Scan for the cell matching the given text and deliver its [x, y] coordinate at center. 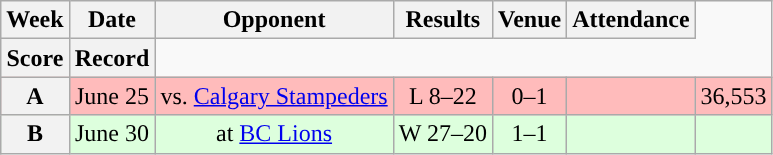
A [35, 96]
at BC Lions [274, 134]
vs. Calgary Stampeders [274, 96]
June 25 [112, 96]
0–1 [529, 96]
Date [112, 20]
36,553 [734, 96]
June 30 [112, 134]
W 27–20 [442, 134]
Results [442, 20]
Opponent [274, 20]
Week [35, 20]
1–1 [529, 134]
L 8–22 [442, 96]
B [35, 134]
Record [112, 58]
Score [35, 58]
Attendance [631, 20]
Venue [529, 20]
